Identify which cell holds the provided text, then report its (X, Y) central coordinate. 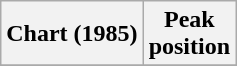
Chart (1985) (72, 34)
Peakposition (189, 34)
